For the text-containing cell, return its midpoint in (X, Y) coordinate format. 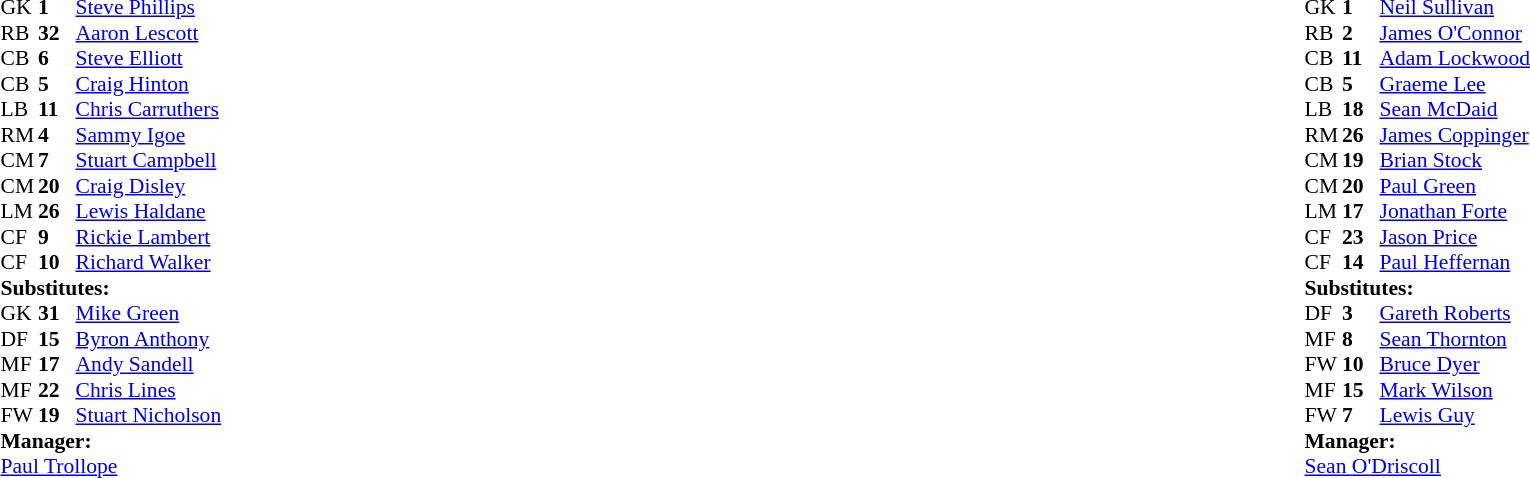
18 (1361, 109)
Jason Price (1454, 237)
9 (57, 237)
6 (57, 59)
Bruce Dyer (1454, 365)
31 (57, 313)
3 (1361, 313)
Stuart Nicholson (149, 415)
Andy Sandell (149, 365)
Craig Hinton (149, 84)
James O'Connor (1454, 33)
Chris Lines (149, 390)
Sammy Igoe (149, 135)
Aaron Lescott (149, 33)
Mike Green (149, 313)
Paul Green (1454, 186)
Adam Lockwood (1454, 59)
Lewis Haldane (149, 211)
Stuart Campbell (149, 161)
Richard Walker (149, 263)
Graeme Lee (1454, 84)
Gareth Roberts (1454, 313)
Craig Disley (149, 186)
Sean Thornton (1454, 339)
8 (1361, 339)
Brian Stock (1454, 161)
Sean McDaid (1454, 109)
14 (1361, 263)
Rickie Lambert (149, 237)
Chris Carruthers (149, 109)
Steve Elliott (149, 59)
Byron Anthony (149, 339)
23 (1361, 237)
James Coppinger (1454, 135)
GK (19, 313)
Paul Heffernan (1454, 263)
Mark Wilson (1454, 390)
2 (1361, 33)
32 (57, 33)
4 (57, 135)
Lewis Guy (1454, 415)
22 (57, 390)
Jonathan Forte (1454, 211)
